Return the (X, Y) coordinate for the center point of the cell that contains the specified text.  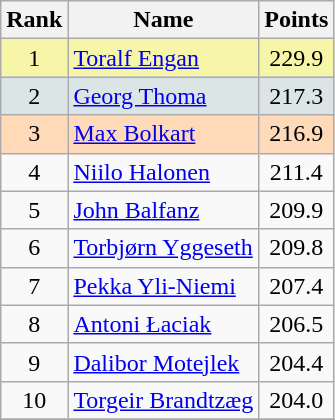
4 (34, 172)
Georg Thoma (164, 96)
1 (34, 58)
Torgeir Brandtzæg (164, 400)
209.9 (296, 210)
Antoni Łaciak (164, 324)
2 (34, 96)
Rank (34, 20)
John Balfanz (164, 210)
Pekka Yli-Niemi (164, 286)
Max Bolkart (164, 134)
217.3 (296, 96)
204.0 (296, 400)
Dalibor Motejlek (164, 362)
Niilo Halonen (164, 172)
Toralf Engan (164, 58)
8 (34, 324)
207.4 (296, 286)
216.9 (296, 134)
204.4 (296, 362)
5 (34, 210)
206.5 (296, 324)
10 (34, 400)
211.4 (296, 172)
209.8 (296, 248)
6 (34, 248)
9 (34, 362)
7 (34, 286)
Points (296, 20)
229.9 (296, 58)
Name (164, 20)
Torbjørn Yggeseth (164, 248)
3 (34, 134)
